Detect which cell encompasses the target text, then output its (x, y) center coordinate. 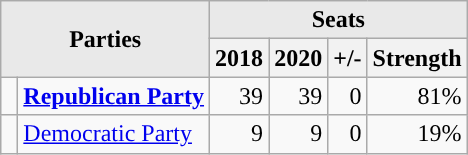
+/- (348, 58)
Republican Party (114, 96)
Parties (106, 39)
Seats (338, 20)
19% (417, 134)
81% (417, 96)
2020 (298, 58)
2018 (240, 58)
Democratic Party (114, 134)
Strength (417, 58)
